Search for the cell housing the specified text and yield its [x, y] center coordinate. 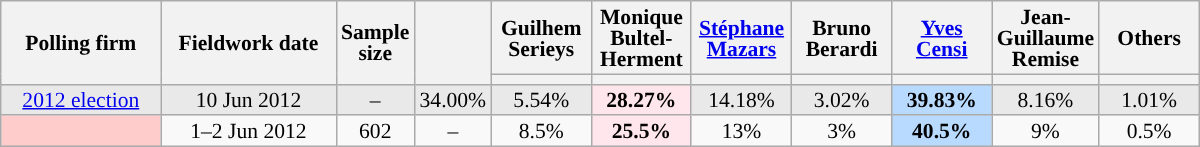
Yves Censi [942, 38]
Fieldwork date [248, 42]
25.5% [641, 132]
3% [842, 132]
9% [1046, 132]
Samplesize [375, 42]
40.5% [942, 132]
Monique Bultel-Herment [641, 38]
3.02% [842, 100]
28.27% [641, 100]
2012 election [81, 100]
Stéphane Mazars [741, 38]
10 Jun 2012 [248, 100]
Others [1149, 38]
1.01% [1149, 100]
Polling firm [81, 42]
Guilhem Serieys [541, 38]
0.5% [1149, 132]
39.83% [942, 100]
8.5% [541, 132]
1–2 Jun 2012 [248, 132]
13% [741, 132]
8.16% [1046, 100]
Jean-Guillaume Remise [1046, 38]
602 [375, 132]
Bruno Berardi [842, 38]
5.54% [541, 100]
14.18% [741, 100]
34.00% [452, 100]
